Detect which cell encompasses the target text, then output its (X, Y) center coordinate. 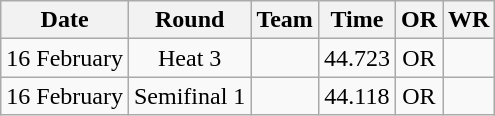
Semifinal 1 (189, 96)
44.118 (356, 96)
WR (468, 20)
Team (285, 20)
Heat 3 (189, 58)
Date (65, 20)
Round (189, 20)
Time (356, 20)
44.723 (356, 58)
